Capture the cell that displays the provided text and extract its (x, y) central coordinate. 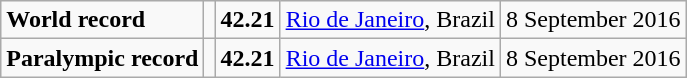
World record (102, 20)
Paralympic record (102, 58)
